From the cell containing the given text, extract its center point as (X, Y) coordinate. 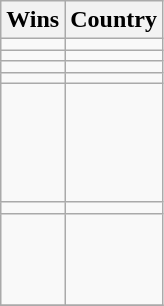
Country (114, 20)
Wins (33, 20)
